Scan for the cell matching the given text and deliver its (X, Y) coordinate at center. 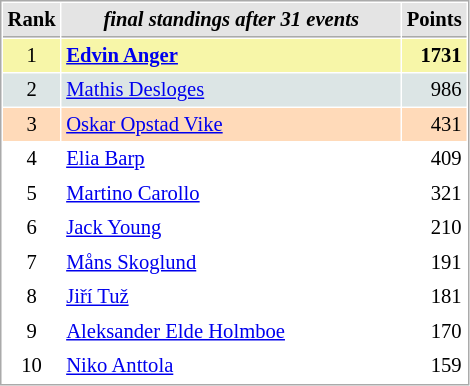
6 (32, 228)
9 (32, 332)
Points (434, 20)
191 (434, 262)
Edvin Anger (232, 56)
Mathis Desloges (232, 90)
409 (434, 158)
Niko Anttola (232, 366)
431 (434, 124)
Elia Barp (232, 158)
final standings after 31 events (232, 20)
Oskar Opstad Vike (232, 124)
986 (434, 90)
10 (32, 366)
Jack Young (232, 228)
1 (32, 56)
2 (32, 90)
Rank (32, 20)
159 (434, 366)
5 (32, 194)
Aleksander Elde Holmboe (232, 332)
4 (32, 158)
210 (434, 228)
7 (32, 262)
1731 (434, 56)
Martino Carollo (232, 194)
3 (32, 124)
8 (32, 296)
181 (434, 296)
321 (434, 194)
Jiří Tuž (232, 296)
Måns Skoglund (232, 262)
170 (434, 332)
